Capture the cell that displays the provided text and extract its (x, y) central coordinate. 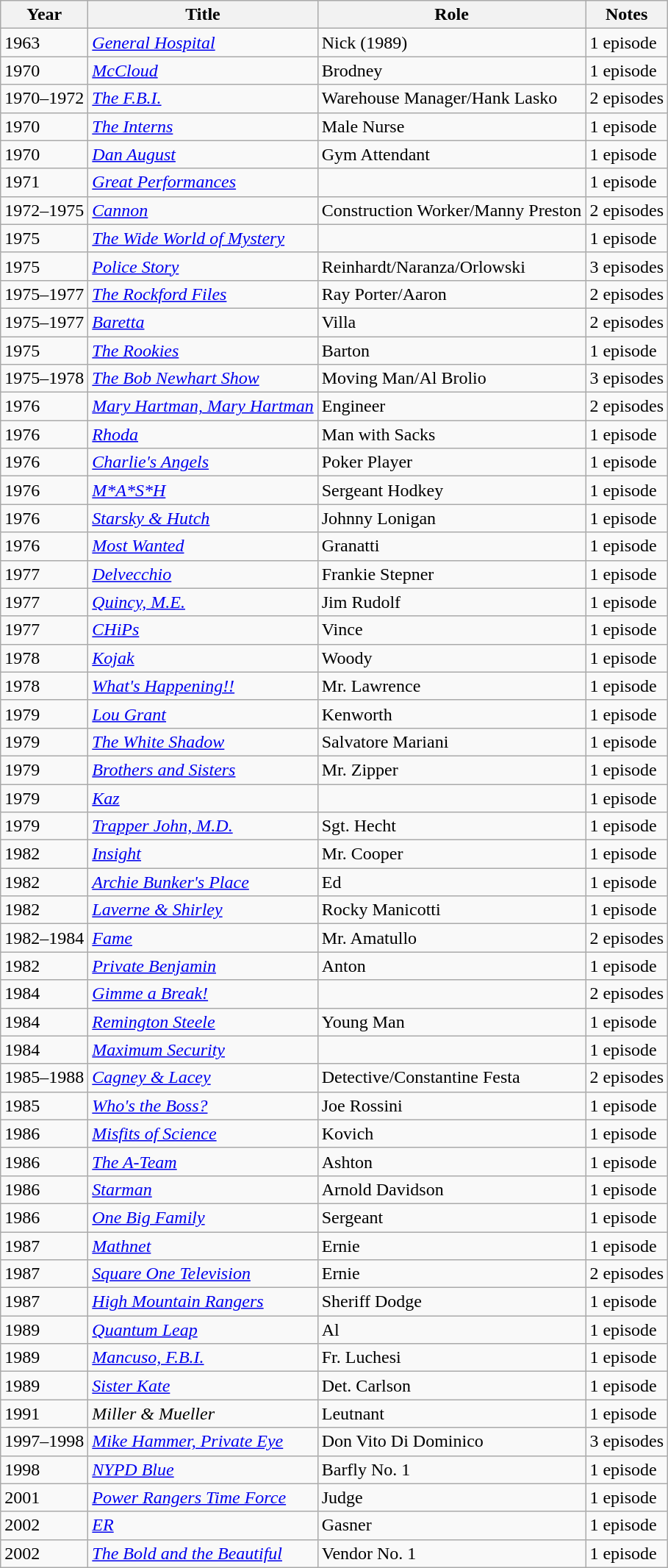
Rocky Manicotti (451, 910)
Sergeant (451, 1217)
Mr. Lawrence (451, 686)
Joe Rossini (451, 1106)
Mr. Amatullo (451, 938)
McCloud (203, 71)
Misfits of Science (203, 1134)
Most Wanted (203, 546)
Vince (451, 630)
1998 (44, 1469)
Nick (1989) (451, 43)
1997–1998 (44, 1442)
Ed (451, 882)
Frankie Stepner (451, 574)
Detective/Constantine Festa (451, 1078)
Barfly No. 1 (451, 1469)
Mathnet (203, 1246)
NYPD Blue (203, 1469)
General Hospital (203, 43)
Villa (451, 322)
Mancuso, F.B.I. (203, 1358)
Miller & Mueller (203, 1414)
The Rockford Files (203, 294)
Brothers and Sisters (203, 770)
Cagney & Lacey (203, 1078)
The Rookies (203, 351)
Notes (627, 15)
Anton (451, 966)
Rhoda (203, 434)
1991 (44, 1414)
Trapper John, M.D. (203, 826)
Laverne & Shirley (203, 910)
CHiPs (203, 630)
Quantum Leap (203, 1330)
Square One Television (203, 1274)
Remington Steele (203, 1022)
Lou Grant (203, 714)
Cannon (203, 210)
Role (451, 15)
Maximum Security (203, 1050)
1972–1975 (44, 210)
Moving Man/Al Brolio (451, 379)
The Wide World of Mystery (203, 238)
Sheriff Dodge (451, 1302)
Arnold Davidson (451, 1189)
The F.B.I. (203, 99)
Great Performances (203, 182)
Gimme a Break! (203, 994)
Kaz (203, 798)
Man with Sacks (451, 434)
Kenworth (451, 714)
M*A*S*H (203, 490)
Reinhardt/Naranza/Orlowski (451, 266)
Jim Rudolf (451, 602)
Judge (451, 1497)
Fr. Luchesi (451, 1358)
Delvecchio (203, 574)
Sister Kate (203, 1386)
High Mountain Rangers (203, 1302)
Who's the Boss? (203, 1106)
Salvatore Mariani (451, 742)
Kovich (451, 1134)
Kojak (203, 658)
1985–1988 (44, 1078)
Sergeant Hodkey (451, 490)
Baretta (203, 322)
Mary Hartman, Mary Hartman (203, 407)
Leutnant (451, 1414)
Starman (203, 1189)
Granatti (451, 546)
Dan August (203, 154)
The White Shadow (203, 742)
Vendor No. 1 (451, 1553)
1963 (44, 43)
1982–1984 (44, 938)
Warehouse Manager/Hank Lasko (451, 99)
Mike Hammer, Private Eye (203, 1442)
Starsky & Hutch (203, 518)
Sgt. Hecht (451, 826)
Male Nurse (451, 126)
Ashton (451, 1161)
Power Rangers Time Force (203, 1497)
Mr. Zipper (451, 770)
The Interns (203, 126)
Gasner (451, 1525)
Year (44, 15)
Ray Porter/Aaron (451, 294)
Don Vito Di Dominico (451, 1442)
Gym Attendant (451, 154)
Private Benjamin (203, 966)
1985 (44, 1106)
The Bold and the Beautiful (203, 1553)
One Big Family (203, 1217)
The A-Team (203, 1161)
ER (203, 1525)
Insight (203, 854)
2001 (44, 1497)
1971 (44, 182)
Archie Bunker's Place (203, 882)
Charlie's Angels (203, 462)
Al (451, 1330)
Quincy, M.E. (203, 602)
Title (203, 15)
Young Man (451, 1022)
Police Story (203, 266)
Construction Worker/Manny Preston (451, 210)
Barton (451, 351)
Mr. Cooper (451, 854)
Woody (451, 658)
Johnny Lonigan (451, 518)
Engineer (451, 407)
1975–1978 (44, 379)
Det. Carlson (451, 1386)
What's Happening!! (203, 686)
1970–1972 (44, 99)
Poker Player (451, 462)
The Bob Newhart Show (203, 379)
Fame (203, 938)
Brodney (451, 71)
